Find where the given text appears and provide that cell's center as (X, Y) coordinate. 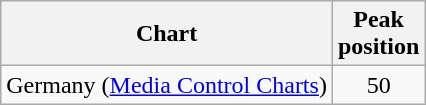
50 (378, 85)
Germany (Media Control Charts) (167, 85)
Chart (167, 34)
Peakposition (378, 34)
